Extract the [X, Y] coordinate from the center of the cell holding the provided text.  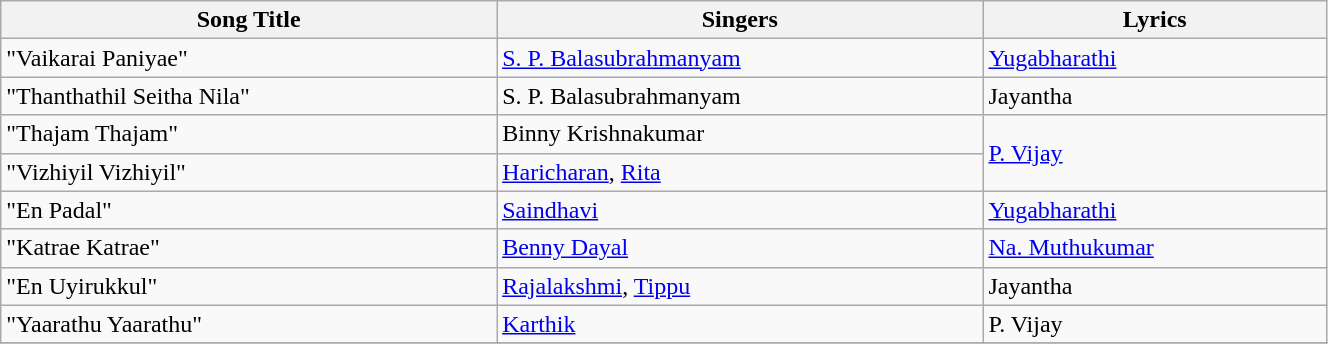
"En Padal" [249, 210]
"Katrae Katrae" [249, 248]
Lyrics [1155, 20]
"Thajam Thajam" [249, 134]
"Vizhiyil Vizhiyil" [249, 172]
Singers [740, 20]
Saindhavi [740, 210]
"En Uyirukkul" [249, 286]
"Thanthathil Seitha Nila" [249, 96]
Rajalakshmi, Tippu [740, 286]
Song Title [249, 20]
"Vaikarai Paniyae" [249, 58]
"Yaarathu Yaarathu" [249, 324]
Benny Dayal [740, 248]
Na. Muthukumar [1155, 248]
Karthik [740, 324]
Haricharan, Rita [740, 172]
Binny Krishnakumar [740, 134]
